Scan for the cell matching the given text and deliver its [X, Y] coordinate at center. 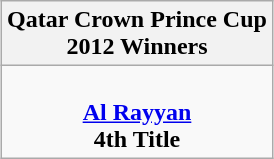
Qatar Crown Prince Cup 2012 Winners [138, 34]
Al Rayyan4th Title [138, 112]
